For the text-containing cell, return its midpoint in [X, Y] coordinate format. 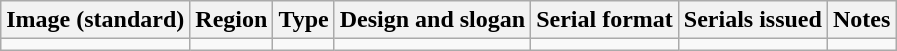
Serials issued [752, 20]
Design and slogan [432, 20]
Serial format [605, 20]
Region [232, 20]
Notes [861, 20]
Type [304, 20]
Image (standard) [96, 20]
